Return (X, Y) of the center of cell containing provided text 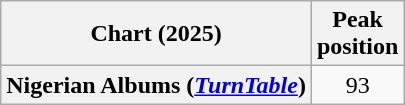
Nigerian Albums (TurnTable) (156, 85)
Chart (2025) (156, 34)
93 (357, 85)
Peakposition (357, 34)
